Locate the cell with the specified text and output its (X, Y) center coordinate. 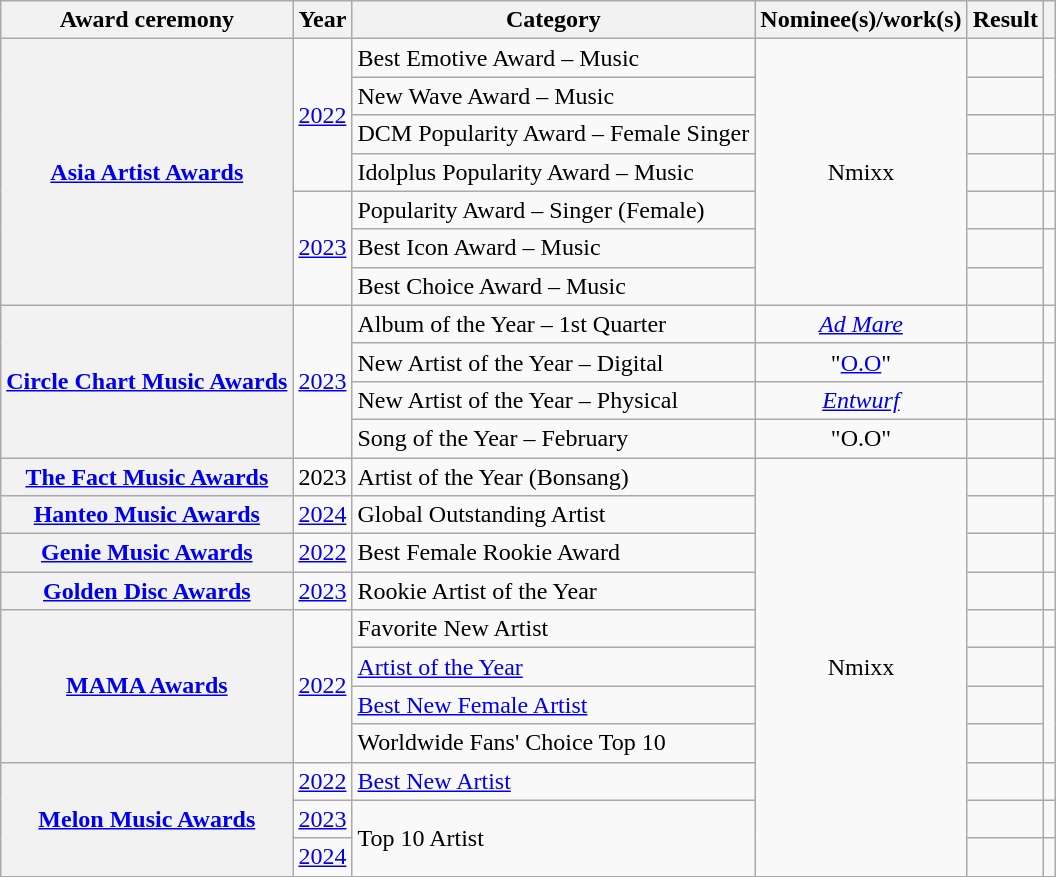
Best Emotive Award – Music (554, 58)
Entwurf (861, 400)
Ad Mare (861, 324)
MAMA Awards (147, 686)
Song of the Year – February (554, 438)
Best Icon Award – Music (554, 248)
Nominee(s)/work(s) (861, 20)
Idolplus Popularity Award – Music (554, 172)
Top 10 Artist (554, 838)
Favorite New Artist (554, 629)
Hanteo Music Awards (147, 515)
Worldwide Fans' Choice Top 10 (554, 743)
New Artist of the Year – Physical (554, 400)
Asia Artist Awards (147, 172)
Genie Music Awards (147, 553)
New Artist of the Year – Digital (554, 362)
Best Choice Award – Music (554, 286)
The Fact Music Awards (147, 477)
Artist of the Year (554, 667)
Best Female Rookie Award (554, 553)
DCM Popularity Award – Female Singer (554, 134)
Rookie Artist of the Year (554, 591)
Global Outstanding Artist (554, 515)
Melon Music Awards (147, 819)
Album of the Year – 1st Quarter (554, 324)
Category (554, 20)
Award ceremony (147, 20)
Circle Chart Music Awards (147, 381)
Popularity Award – Singer (Female) (554, 210)
New Wave Award – Music (554, 96)
Artist of the Year (Bonsang) (554, 477)
Result (1005, 20)
Year (322, 20)
Best New Female Artist (554, 705)
Golden Disc Awards (147, 591)
Best New Artist (554, 781)
